Return [X, Y] of the center of cell containing provided text 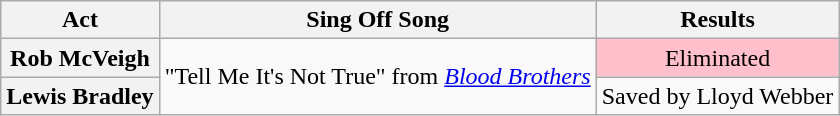
Sing Off Song [378, 20]
Eliminated [718, 58]
"Tell Me It's Not True" from Blood Brothers [378, 77]
Saved by Lloyd Webber [718, 96]
Results [718, 20]
Lewis Bradley [80, 96]
Act [80, 20]
Rob McVeigh [80, 58]
